Provide the [x, y] coordinate of the cell's center where the given text is located.  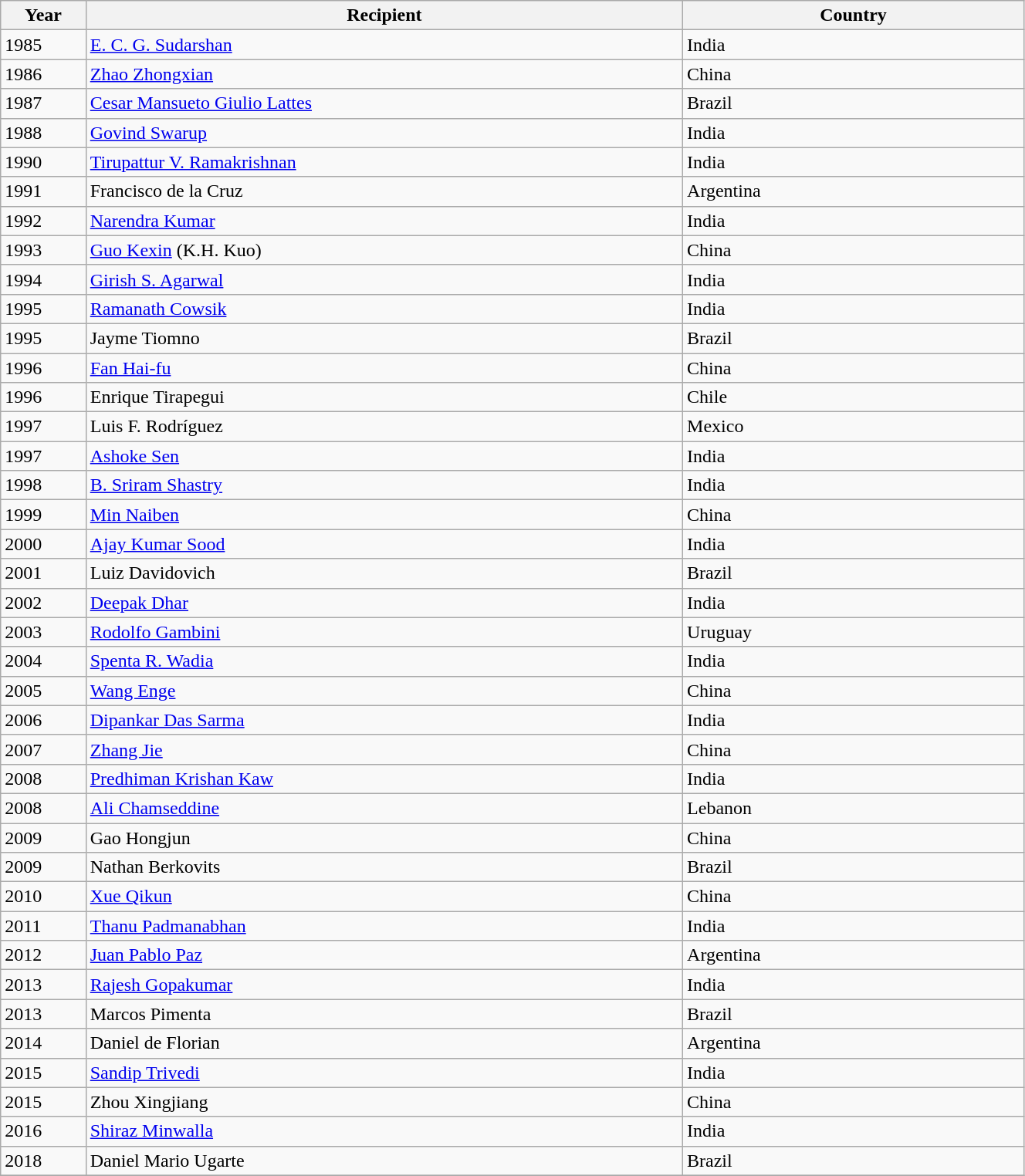
Guo Kexin (K.H. Kuo) [384, 250]
2000 [43, 544]
2011 [43, 926]
1986 [43, 74]
Min Naiben [384, 515]
Francisco de la Cruz [384, 191]
2002 [43, 603]
Uruguay [854, 632]
Chile [854, 397]
2001 [43, 573]
Juan Pablo Paz [384, 955]
Zhao Zhongxian [384, 74]
2006 [43, 720]
2014 [43, 1043]
2005 [43, 691]
Mexico [854, 427]
Govind Swarup [384, 133]
Luiz Davidovich [384, 573]
Predhiman Krishan Kaw [384, 779]
Luis F. Rodríguez [384, 427]
1993 [43, 250]
Recipient [384, 15]
2012 [43, 955]
Marcos Pimenta [384, 1014]
Daniel de Florian [384, 1043]
Xue Qikun [384, 897]
Rodolfo Gambini [384, 632]
Shiraz Minwalla [384, 1131]
Year [43, 15]
2010 [43, 897]
Rajesh Gopakumar [384, 985]
Ali Chamseddine [384, 808]
Tirupattur V. Ramakrishnan [384, 162]
Jayme Tiomno [384, 338]
2004 [43, 661]
Daniel Mario Ugarte [384, 1161]
Deepak Dhar [384, 603]
Ramanath Cowsik [384, 309]
1991 [43, 191]
1999 [43, 515]
2003 [43, 632]
1990 [43, 162]
Ashoke Sen [384, 456]
1985 [43, 45]
Lebanon [854, 808]
1987 [43, 103]
Gao Hongjun [384, 837]
1998 [43, 485]
1992 [43, 221]
Enrique Tirapegui [384, 397]
Zhang Jie [384, 749]
Thanu Padmanabhan [384, 926]
Spenta R. Wadia [384, 661]
Fan Hai-fu [384, 368]
B. Sriram Shastry [384, 485]
2016 [43, 1131]
Country [854, 15]
Dipankar Das Sarma [384, 720]
Ajay Kumar Sood [384, 544]
Cesar Mansueto Giulio Lattes [384, 103]
Zhou Xingjiang [384, 1102]
1988 [43, 133]
Narendra Kumar [384, 221]
Sandip Trivedi [384, 1073]
1994 [43, 279]
2007 [43, 749]
2018 [43, 1161]
Nathan Berkovits [384, 867]
E. C. G. Sudarshan [384, 45]
Girish S. Agarwal [384, 279]
Wang Enge [384, 691]
